Identify which cell holds the provided text, then report its (X, Y) central coordinate. 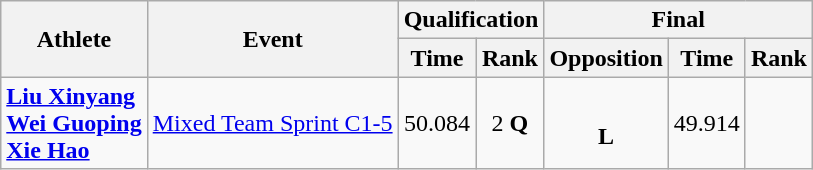
Mixed Team Sprint C1-5 (272, 123)
49.914 (706, 123)
Event (272, 39)
50.084 (437, 123)
Athlete (74, 39)
2 Q (510, 123)
L (606, 123)
Liu XinyangWei GuopingXie Hao (74, 123)
Opposition (606, 58)
Final (678, 20)
Qualification (471, 20)
